Detect which cell encompasses the target text, then output its [X, Y] center coordinate. 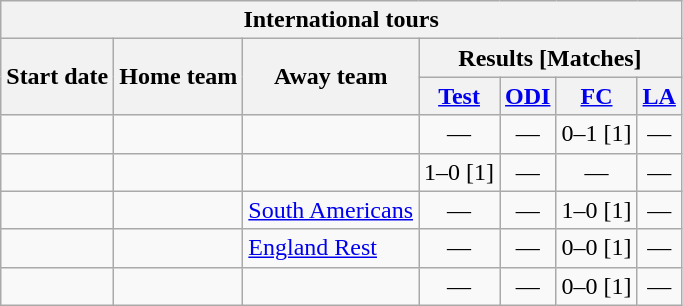
England Rest [331, 248]
LA [659, 96]
Results [Matches] [550, 58]
Test [460, 96]
Away team [331, 77]
0–1 [1] [596, 134]
Start date [58, 77]
ODI [528, 96]
South Americans [331, 210]
Home team [178, 77]
International tours [342, 20]
FC [596, 96]
